Locate the cell with the specified text and output its [X, Y] center coordinate. 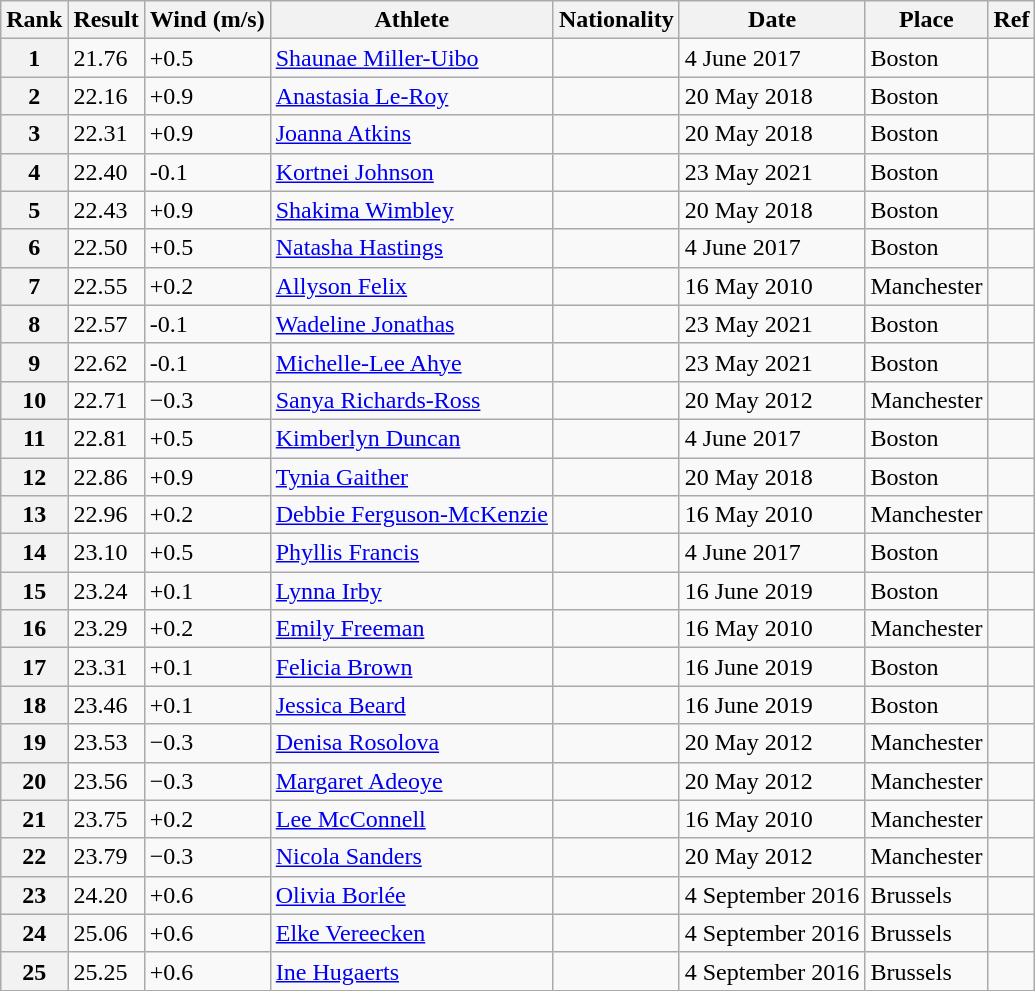
22.31 [106, 134]
22.57 [106, 324]
22.16 [106, 96]
12 [34, 477]
23.10 [106, 553]
25 [34, 971]
Emily Freeman [412, 629]
Kimberlyn Duncan [412, 438]
23.75 [106, 819]
Phyllis Francis [412, 553]
3 [34, 134]
18 [34, 705]
Denisa Rosolova [412, 743]
Ine Hugaerts [412, 971]
Rank [34, 20]
Athlete [412, 20]
22 [34, 857]
Nicola Sanders [412, 857]
Michelle-Lee Ahye [412, 362]
Shaunae Miller-Uibo [412, 58]
21.76 [106, 58]
23 [34, 895]
24 [34, 933]
Place [926, 20]
Anastasia Le-Roy [412, 96]
Shakima Wimbley [412, 210]
Felicia Brown [412, 667]
1 [34, 58]
Wadeline Jonathas [412, 324]
Elke Vereecken [412, 933]
25.06 [106, 933]
Ref [1012, 20]
20 [34, 781]
5 [34, 210]
7 [34, 286]
Result [106, 20]
Margaret Adeoye [412, 781]
22.96 [106, 515]
23.29 [106, 629]
4 [34, 172]
Lee McConnell [412, 819]
22.55 [106, 286]
22.62 [106, 362]
Tynia Gaither [412, 477]
17 [34, 667]
11 [34, 438]
23.46 [106, 705]
Debbie Ferguson-McKenzie [412, 515]
2 [34, 96]
22.50 [106, 248]
19 [34, 743]
Allyson Felix [412, 286]
10 [34, 400]
Sanya Richards-Ross [412, 400]
Date [772, 20]
25.25 [106, 971]
23.79 [106, 857]
Olivia Borlée [412, 895]
13 [34, 515]
9 [34, 362]
22.86 [106, 477]
21 [34, 819]
Natasha Hastings [412, 248]
6 [34, 248]
Wind (m/s) [207, 20]
16 [34, 629]
Joanna Atkins [412, 134]
22.81 [106, 438]
Jessica Beard [412, 705]
Nationality [616, 20]
Kortnei Johnson [412, 172]
22.71 [106, 400]
22.43 [106, 210]
23.56 [106, 781]
8 [34, 324]
23.24 [106, 591]
24.20 [106, 895]
14 [34, 553]
23.31 [106, 667]
15 [34, 591]
22.40 [106, 172]
Lynna Irby [412, 591]
23.53 [106, 743]
